Output the [X, Y] coordinate of the center of the cell containing the given text.  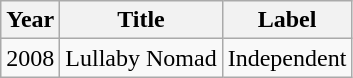
Independent [287, 58]
Lullaby Nomad [141, 58]
Label [287, 20]
Year [30, 20]
2008 [30, 58]
Title [141, 20]
